Identify which cell holds the provided text, then report its [x, y] central coordinate. 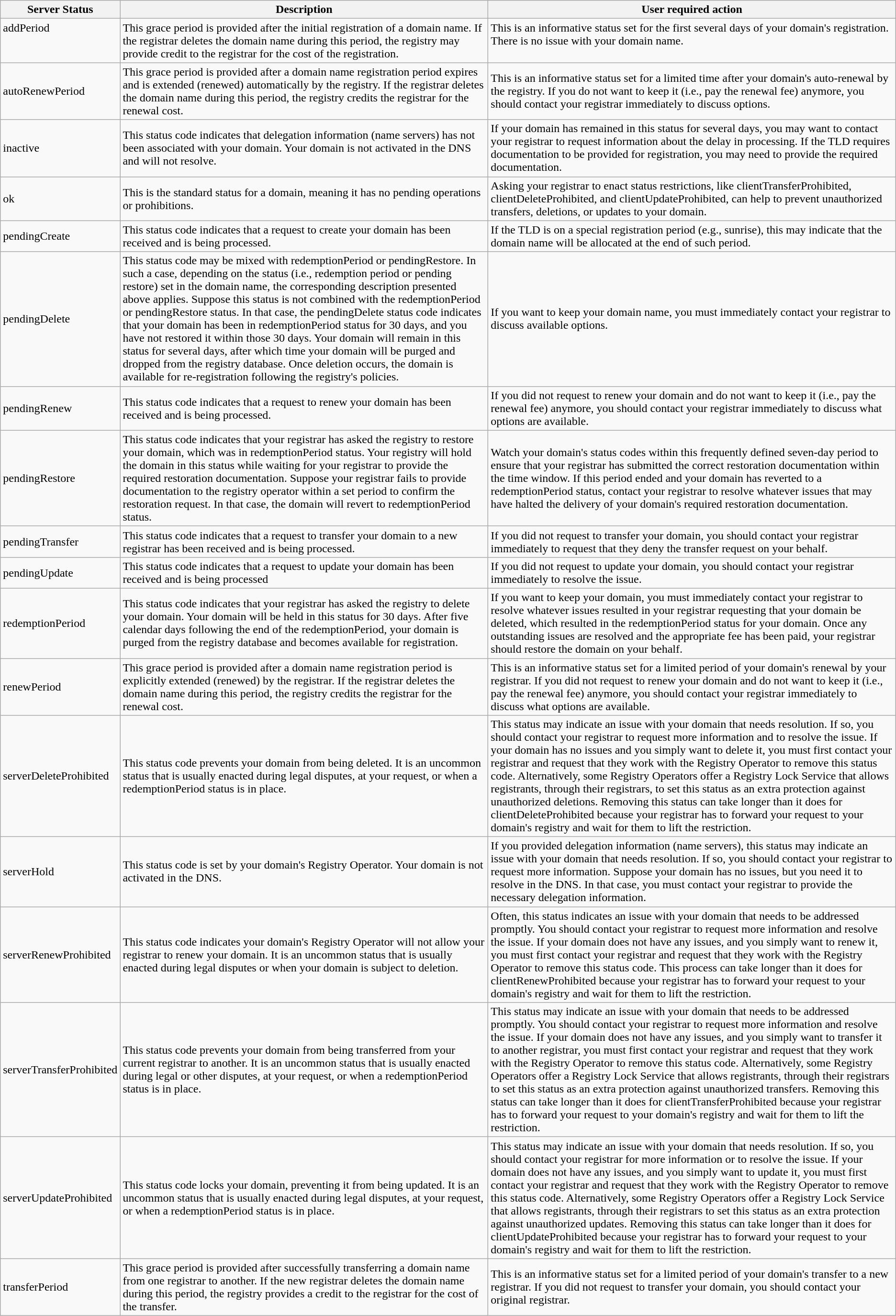
autoRenewPeriod [60, 91]
pendingDelete [60, 319]
This status code is set by your domain's Registry Operator. Your domain is not activated in the DNS. [304, 872]
This status code indicates that a request to update your domain has been received and is being processed [304, 572]
pendingUpdate [60, 572]
renewPeriod [60, 687]
serverDeleteProhibited [60, 776]
pendingRenew [60, 408]
redemptionPeriod [60, 623]
Description [304, 10]
If you did not request to update your domain, you should contact your registrar immediately to resolve the issue. [692, 572]
serverRenewProhibited [60, 955]
serverUpdateProhibited [60, 1198]
This status code indicates that a request to transfer your domain to a new registrar has been received and is being processed. [304, 542]
serverHold [60, 872]
If you want to keep your domain name, you must immediately contact your registrar to discuss available options. [692, 319]
pendingRestore [60, 478]
inactive [60, 148]
Server Status [60, 10]
This status code indicates that a request to renew your domain has been received and is being processed. [304, 408]
This is an informative status set for the first several days of your domain's registration. There is no issue with your domain name. [692, 41]
serverTransferProhibited [60, 1070]
User required action [692, 10]
pendingCreate [60, 236]
pendingTransfer [60, 542]
transferPeriod [60, 1287]
This is the standard status for a domain, meaning it has no pending operations or prohibitions. [304, 199]
If the TLD is on a special registration period (e.g., sunrise), this may indicate that the domain name will be allocated at the end of such period. [692, 236]
ok [60, 199]
addPeriod [60, 41]
This status code indicates that a request to create your domain has been received and is being processed. [304, 236]
